Return the (x, y) coordinate for the center point of the cell that contains the specified text.  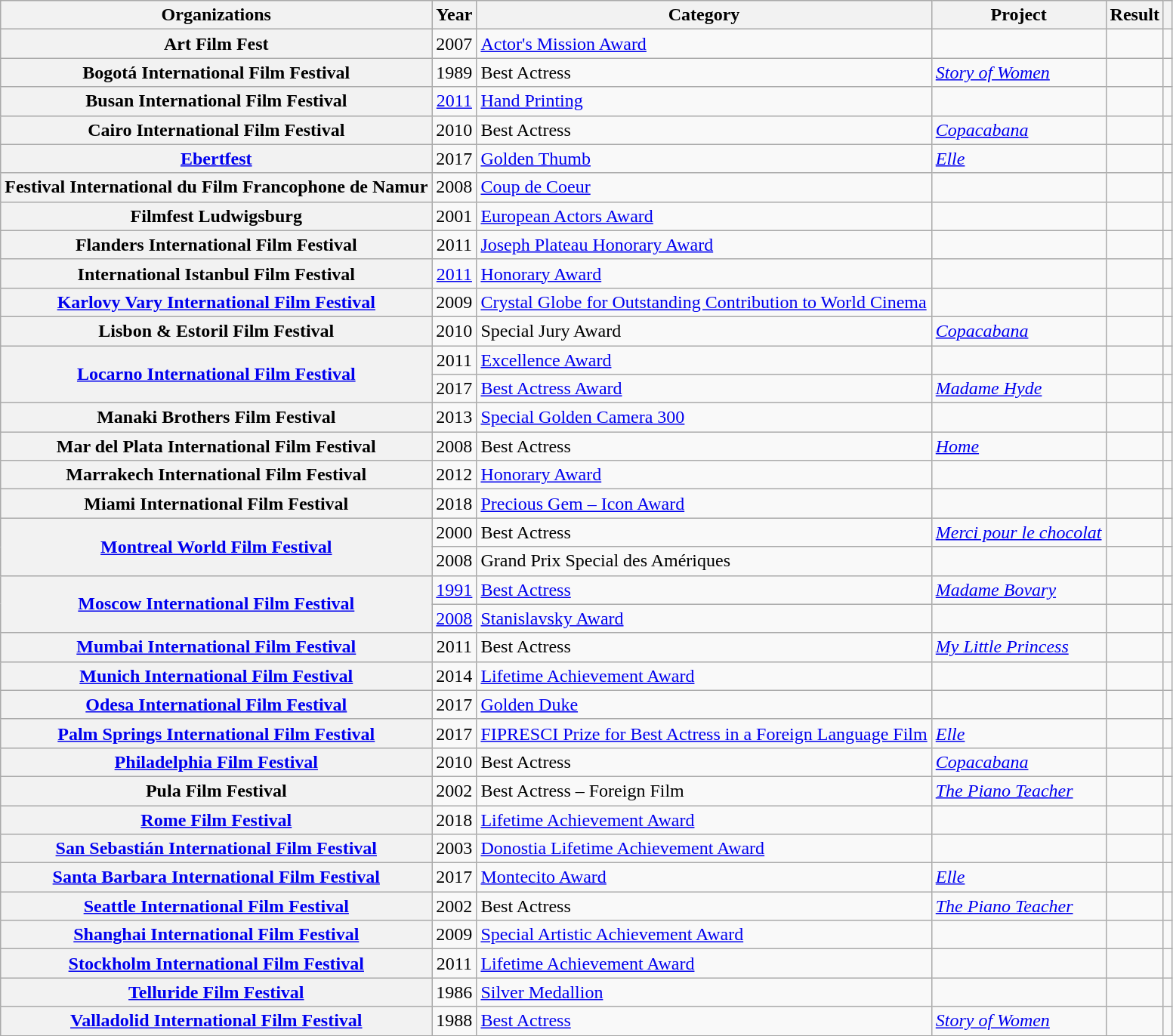
Lisbon & Estoril Film Festival (216, 331)
Year (455, 15)
Crystal Globe for Outstanding Contribution to World Cinema (704, 302)
Special Jury Award (704, 331)
Art Film Fest (216, 44)
Bogotá International Film Festival (216, 72)
Valladolid International Film Festival (216, 1021)
Santa Barbara International Film Festival (216, 877)
Organizations (216, 15)
2000 (455, 532)
Madame Bovary (1018, 590)
Locarno International Film Festival (216, 375)
Rome Film Festival (216, 819)
Best Actress – Foreign Film (704, 791)
FIPRESCI Prize for Best Actress in a Foreign Language Film (704, 733)
International Istanbul Film Festival (216, 273)
Flanders International Film Festival (216, 245)
Shanghai International Film Festival (216, 935)
Grand Prix Special des Amériques (704, 561)
2003 (455, 849)
Ebertfest (216, 159)
Stockholm International Film Festival (216, 964)
Odesa International Film Festival (216, 705)
Mumbai International Film Festival (216, 647)
Munich International Film Festival (216, 676)
Result (1134, 15)
Project (1018, 15)
Marrakech International Film Festival (216, 475)
Silver Medallion (704, 992)
San Sebastián International Film Festival (216, 849)
Philadelphia Film Festival (216, 762)
Golden Duke (704, 705)
Madame Hyde (1018, 389)
Golden Thumb (704, 159)
Actor's Mission Award (704, 44)
Home (1018, 446)
Montecito Award (704, 877)
Palm Springs International Film Festival (216, 733)
Donostia Lifetime Achievement Award (704, 849)
1991 (455, 590)
Cairo International Film Festival (216, 130)
Busan International Film Festival (216, 101)
Joseph Plateau Honorary Award (704, 245)
Filmfest Ludwigsburg (216, 216)
European Actors Award (704, 216)
Montreal World Film Festival (216, 547)
My Little Princess (1018, 647)
Stanislavsky Award (704, 618)
2001 (455, 216)
Mar del Plata International Film Festival (216, 446)
Pula Film Festival (216, 791)
2013 (455, 418)
Seattle International Film Festival (216, 906)
2014 (455, 676)
Hand Printing (704, 101)
Festival International du Film Francophone de Namur (216, 187)
Miami International Film Festival (216, 504)
Telluride Film Festival (216, 992)
Manaki Brothers Film Festival (216, 418)
Best Actress Award (704, 389)
Category (704, 15)
1986 (455, 992)
1988 (455, 1021)
1989 (455, 72)
Karlovy Vary International Film Festival (216, 302)
Merci pour le chocolat (1018, 532)
2012 (455, 475)
Special Artistic Achievement Award (704, 935)
2007 (455, 44)
Special Golden Camera 300 (704, 418)
Excellence Award (704, 360)
Moscow International Film Festival (216, 604)
Precious Gem – Icon Award (704, 504)
Coup de Coeur (704, 187)
